Find where the given text appears and provide that cell's center as [x, y] coordinate. 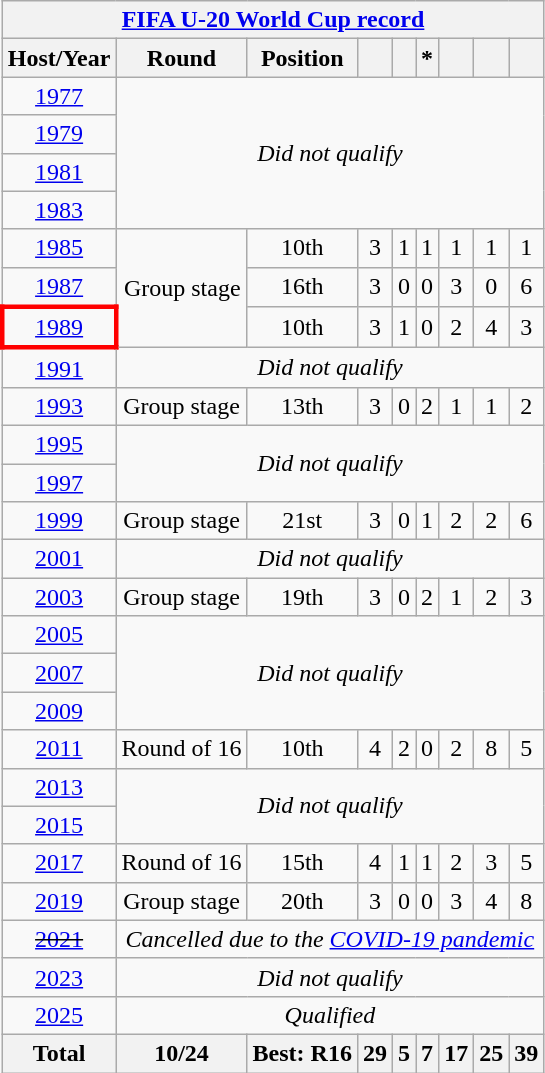
7 [428, 1053]
21st [302, 521]
2007 [59, 673]
13th [302, 406]
1991 [59, 368]
15th [302, 863]
2001 [59, 559]
2009 [59, 711]
FIFA U-20 World Cup record [273, 20]
1987 [59, 287]
29 [374, 1053]
1985 [59, 248]
Position [302, 58]
1981 [59, 172]
17 [456, 1053]
25 [492, 1053]
2017 [59, 863]
2013 [59, 787]
10/24 [182, 1053]
2005 [59, 635]
1979 [59, 134]
Qualified [330, 1015]
2021 [59, 939]
Best: R16 [302, 1053]
1989 [59, 328]
1993 [59, 406]
Host/Year [59, 58]
2023 [59, 977]
2011 [59, 749]
1997 [59, 483]
20th [302, 901]
2003 [59, 597]
39 [526, 1053]
1983 [59, 210]
19th [302, 597]
* [428, 58]
Cancelled due to the COVID-19 pandemic [330, 939]
2015 [59, 825]
2019 [59, 901]
1977 [59, 96]
Total [59, 1053]
1999 [59, 521]
16th [302, 287]
1995 [59, 444]
Round [182, 58]
2025 [59, 1015]
